Identify which cell holds the provided text, then report its [X, Y] central coordinate. 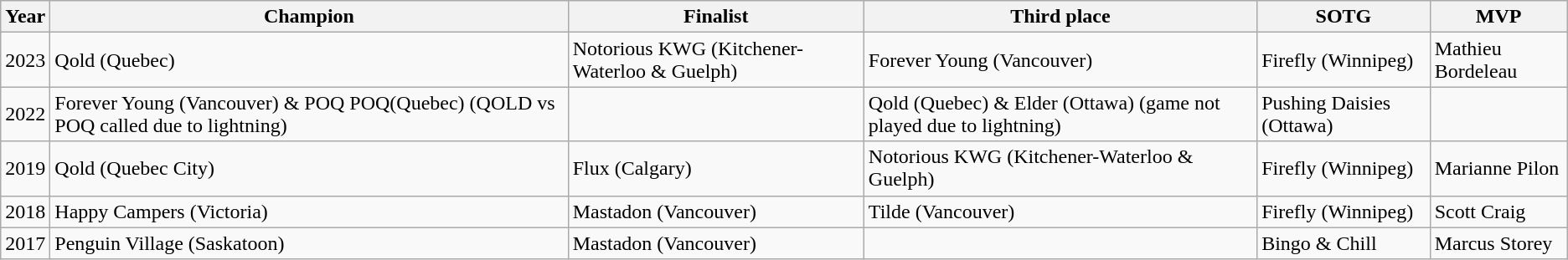
2019 [25, 169]
Mathieu Bordeleau [1498, 60]
Qold (Quebec) & Elder (Ottawa) (game not played due to lightning) [1060, 114]
Year [25, 17]
Qold (Quebec) [309, 60]
Penguin Village (Saskatoon) [309, 243]
SOTG [1344, 17]
Finalist [715, 17]
2018 [25, 212]
Marianne Pilon [1498, 169]
2022 [25, 114]
Forever Young (Vancouver) & POQ POQ(Quebec) (QOLD vs POQ called due to lightning) [309, 114]
Flux (Calgary) [715, 169]
Qold (Quebec City) [309, 169]
2017 [25, 243]
Champion [309, 17]
2023 [25, 60]
Marcus Storey [1498, 243]
Third place [1060, 17]
MVP [1498, 17]
Bingo & Chill [1344, 243]
Scott Craig [1498, 212]
Pushing Daisies (Ottawa) [1344, 114]
Happy Campers (Victoria) [309, 212]
Tilde (Vancouver) [1060, 212]
Forever Young (Vancouver) [1060, 60]
